From the cell containing the given text, extract its center point as (X, Y) coordinate. 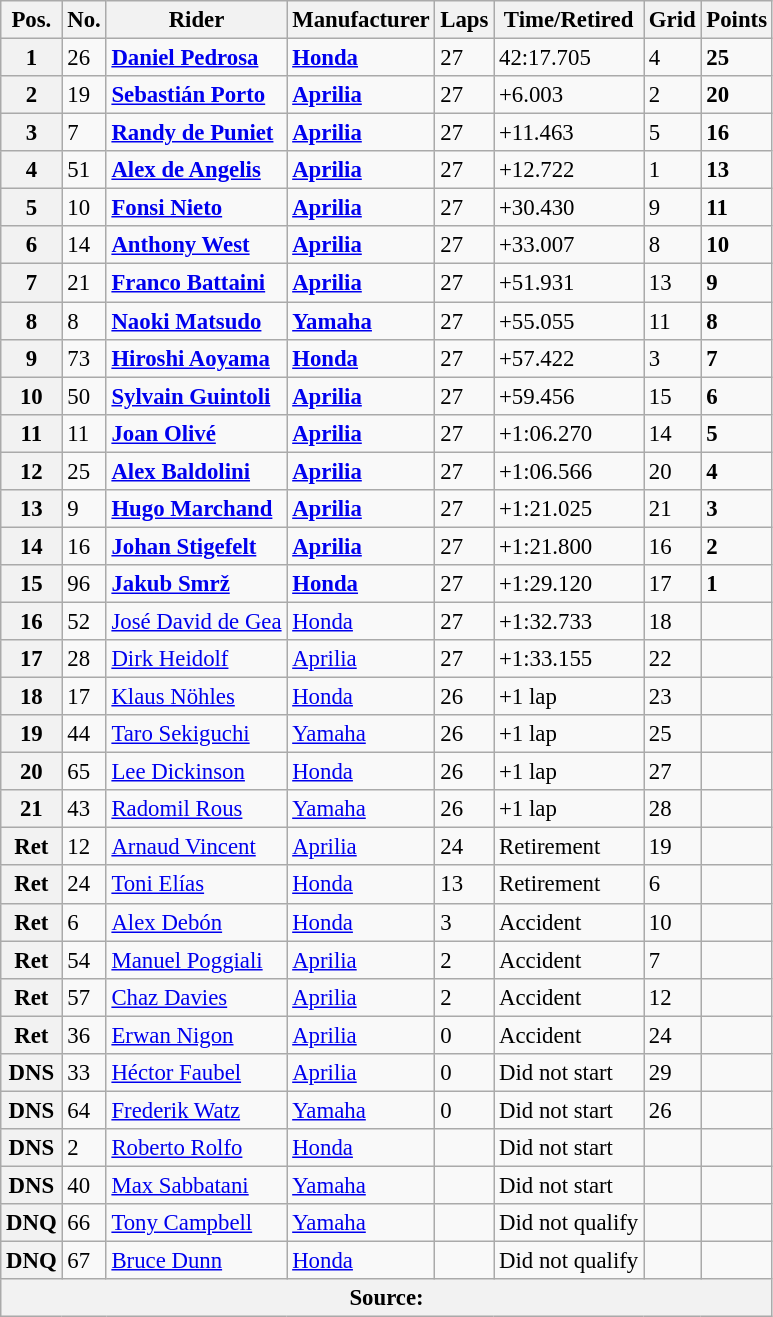
Joan Olivé (196, 433)
66 (84, 1223)
Johan Stigefelt (196, 546)
33 (84, 1073)
Anthony West (196, 245)
Rider (196, 20)
57 (84, 997)
Naoki Matsudo (196, 321)
Bruce Dunn (196, 1261)
+6.003 (569, 95)
96 (84, 584)
+1:32.733 (569, 621)
40 (84, 1185)
Alex de Angelis (196, 170)
Tony Campbell (196, 1223)
54 (84, 960)
+1:06.566 (569, 471)
Klaus Nöhles (196, 697)
Jakub Smrž (196, 584)
+11.463 (569, 133)
Taro Sekiguchi (196, 734)
Erwan Nigon (196, 1035)
Time/Retired (569, 20)
+12.722 (569, 170)
+57.422 (569, 358)
50 (84, 396)
+51.931 (569, 283)
52 (84, 621)
+55.055 (569, 321)
Alex Baldolini (196, 471)
Hugo Marchand (196, 509)
+1:29.120 (569, 584)
+1:06.270 (569, 433)
22 (672, 659)
+1:21.800 (569, 546)
+30.430 (569, 208)
Sylvain Guintoli (196, 396)
64 (84, 1110)
Randy de Puniet (196, 133)
Points (736, 20)
Franco Battaini (196, 283)
Max Sabbatani (196, 1185)
Fonsi Nieto (196, 208)
65 (84, 772)
+33.007 (569, 245)
Laps (464, 20)
Frederik Watz (196, 1110)
44 (84, 734)
73 (84, 358)
Arnaud Vincent (196, 847)
Sebastián Porto (196, 95)
67 (84, 1261)
29 (672, 1073)
43 (84, 809)
42:17.705 (569, 58)
Daniel Pedrosa (196, 58)
No. (84, 20)
+1:33.155 (569, 659)
Alex Debón (196, 922)
51 (84, 170)
Radomil Rous (196, 809)
Dirk Heidolf (196, 659)
23 (672, 697)
+59.456 (569, 396)
Source: (387, 1298)
Héctor Faubel (196, 1073)
Chaz Davies (196, 997)
Lee Dickinson (196, 772)
Toni Elías (196, 885)
Roberto Rolfo (196, 1148)
Hiroshi Aoyama (196, 358)
Manuel Poggiali (196, 960)
+1:21.025 (569, 509)
Pos. (32, 20)
José David de Gea (196, 621)
36 (84, 1035)
Grid (672, 20)
Manufacturer (361, 20)
